Provide the (x, y) coordinate of the cell's center where the given text is located.  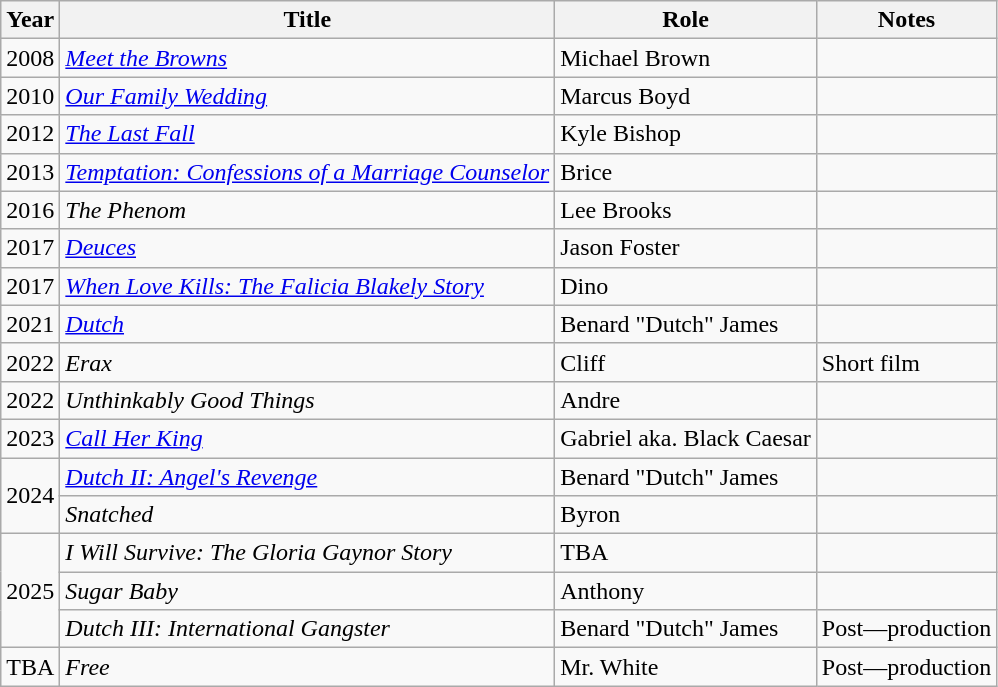
Kyle Bishop (686, 134)
Unthinkably Good Things (308, 400)
2021 (30, 324)
Michael Brown (686, 58)
Anthony (686, 591)
Call Her King (308, 438)
Erax (308, 362)
Dutch III: International Gangster (308, 629)
The Phenom (308, 210)
Jason Foster (686, 248)
Title (308, 20)
Meet the Browns (308, 58)
Sugar Baby (308, 591)
Mr. White (686, 667)
Dutch II: Angel's Revenge (308, 477)
Free (308, 667)
2025 (30, 591)
Temptation: Confessions of a Marriage Counselor (308, 172)
2016 (30, 210)
Byron (686, 515)
2024 (30, 496)
2013 (30, 172)
Snatched (308, 515)
Year (30, 20)
Dino (686, 286)
2023 (30, 438)
I Will Survive: The Gloria Gaynor Story (308, 553)
Short film (906, 362)
Role (686, 20)
Our Family Wedding (308, 96)
Gabriel aka. Black Caesar (686, 438)
Dutch (308, 324)
Andre (686, 400)
2012 (30, 134)
2008 (30, 58)
Marcus Boyd (686, 96)
2010 (30, 96)
Brice (686, 172)
The Last Fall (308, 134)
Cliff (686, 362)
Lee Brooks (686, 210)
When Love Kills: The Falicia Blakely Story (308, 286)
Deuces (308, 248)
Notes (906, 20)
